Determine the [X, Y] coordinate at the center of the cell enclosing the given text.  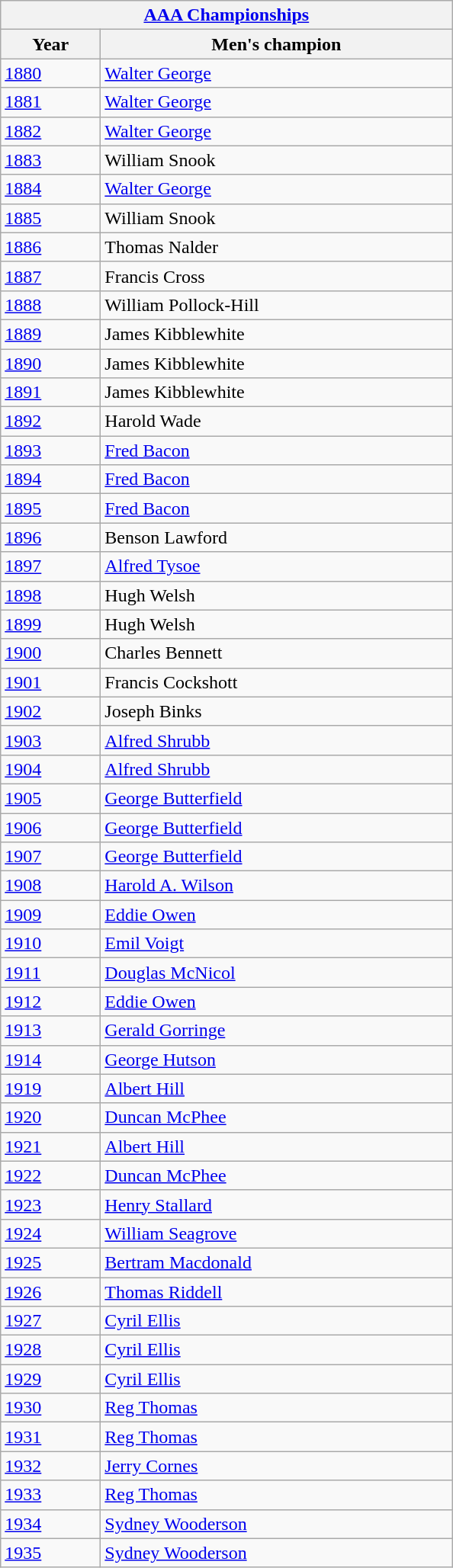
Joseph Binks [276, 711]
1911 [50, 973]
1913 [50, 1031]
1898 [50, 595]
Jerry Cornes [276, 1466]
1933 [50, 1495]
1889 [50, 334]
1906 [50, 827]
1935 [50, 1553]
1902 [50, 711]
1926 [50, 1292]
Francis Cross [276, 276]
1884 [50, 189]
1921 [50, 1146]
1924 [50, 1233]
1910 [50, 944]
1892 [50, 422]
Benson Lawford [276, 537]
1927 [50, 1321]
1907 [50, 857]
1925 [50, 1262]
Thomas Nalder [276, 247]
1881 [50, 102]
1901 [50, 682]
AAA Championships [226, 15]
1894 [50, 479]
Alfred Tysoe [276, 566]
1920 [50, 1117]
Henry Stallard [276, 1204]
William Pollock-Hill [276, 305]
1893 [50, 451]
Harold A. Wilson [276, 886]
1897 [50, 566]
1887 [50, 276]
1883 [50, 160]
1905 [50, 798]
Douglas McNicol [276, 973]
Thomas Riddell [276, 1292]
1899 [50, 624]
1922 [50, 1175]
1888 [50, 305]
1934 [50, 1524]
1908 [50, 886]
1909 [50, 915]
1930 [50, 1408]
1885 [50, 218]
1912 [50, 1002]
1929 [50, 1379]
1891 [50, 393]
Year [50, 44]
Charles Bennett [276, 653]
1903 [50, 740]
1914 [50, 1060]
Harold Wade [276, 422]
1923 [50, 1204]
1895 [50, 508]
Bertram Macdonald [276, 1262]
1928 [50, 1350]
1931 [50, 1437]
1880 [50, 73]
1890 [50, 364]
1904 [50, 769]
1932 [50, 1466]
1919 [50, 1089]
Emil Voigt [276, 944]
1896 [50, 537]
William Seagrove [276, 1233]
George Hutson [276, 1060]
1900 [50, 653]
Men's champion [276, 44]
Francis Cockshott [276, 682]
1882 [50, 131]
Gerald Gorringe [276, 1031]
1886 [50, 247]
